Search for the cell housing the specified text and yield its (x, y) center coordinate. 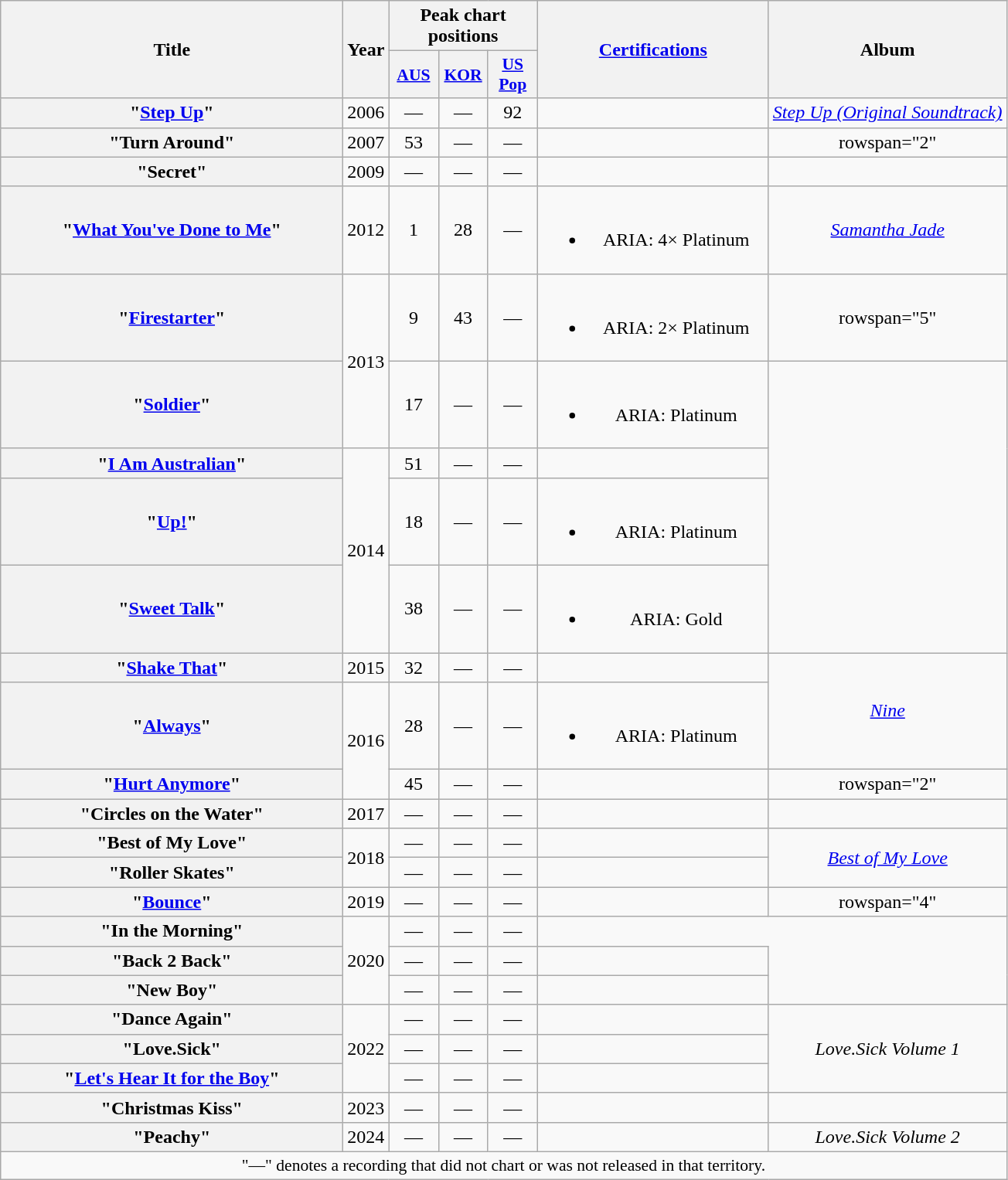
"Peachy" (172, 1137)
45 (414, 784)
Samantha Jade (887, 230)
2024 (366, 1137)
2018 (366, 858)
"Love.Sick" (172, 1049)
"Roller Skates" (172, 872)
2022 (366, 1049)
"Let's Hear It for the Boy" (172, 1078)
"Secret" (172, 172)
2013 (366, 361)
17 (414, 405)
2015 (366, 667)
2016 (366, 740)
2023 (366, 1107)
9 (414, 317)
rowspan="5" (887, 317)
USPop (513, 74)
KOR (463, 74)
"Turn Around" (172, 142)
"New Boy" (172, 990)
2009 (366, 172)
18 (414, 521)
Year (366, 49)
53 (414, 142)
2014 (366, 550)
"Sweet Talk" (172, 609)
Certifications (652, 49)
"Christmas Kiss" (172, 1107)
"Bounce" (172, 902)
"Circles on the Water" (172, 814)
"I Am Australian" (172, 463)
Love.Sick Volume 2 (887, 1137)
"Shake That" (172, 667)
1 (414, 230)
ARIA: Gold (652, 609)
92 (513, 113)
"Dance Again" (172, 1019)
AUS (414, 74)
2006 (366, 113)
2020 (366, 961)
Step Up (Original Soundtrack) (887, 113)
ARIA: 2× Platinum (652, 317)
Nine (887, 711)
"Up!" (172, 521)
2017 (366, 814)
Best of My Love (887, 858)
rowspan="4" (887, 902)
"In the Morning" (172, 931)
43 (463, 317)
"Back 2 Back" (172, 961)
"Best of My Love" (172, 843)
2019 (366, 902)
51 (414, 463)
"—" denotes a recording that did not chart or was not released in that territory. (504, 1165)
38 (414, 609)
ARIA: 4× Platinum (652, 230)
"What You've Done to Me" (172, 230)
"Soldier" (172, 405)
Album (887, 49)
32 (414, 667)
Love.Sick Volume 1 (887, 1049)
2012 (366, 230)
"Hurt Anymore" (172, 784)
"Step Up" (172, 113)
2007 (366, 142)
Peak chart positions (463, 26)
"Firestarter" (172, 317)
"Always" (172, 726)
Title (172, 49)
